Output the [x, y] coordinate of the center of the cell containing the given text.  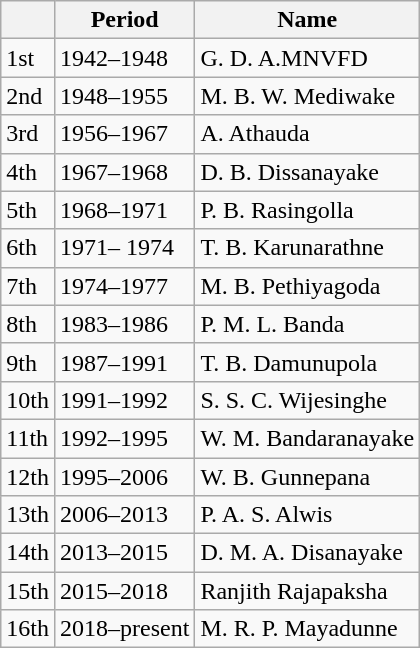
13th [28, 515]
W. B. Gunnepana [308, 477]
M. R. P. Mayadunne [308, 629]
A. Athauda [308, 134]
2015–2018 [124, 591]
1948–1955 [124, 96]
1974–1977 [124, 286]
1987–1991 [124, 362]
Period [124, 20]
2018–present [124, 629]
S. S. C. Wijesinghe [308, 400]
6th [28, 248]
G. D. A.MNVFD [308, 58]
1956–1967 [124, 134]
Name [308, 20]
1991–1992 [124, 400]
8th [28, 324]
1983–1986 [124, 324]
2006–2013 [124, 515]
Ranjith Rajapaksha [308, 591]
16th [28, 629]
4th [28, 172]
1967–1968 [124, 172]
7th [28, 286]
1968–1971 [124, 210]
2013–2015 [124, 553]
9th [28, 362]
5th [28, 210]
11th [28, 438]
2nd [28, 96]
D. B. Dissanayake [308, 172]
12th [28, 477]
10th [28, 400]
1942–1948 [124, 58]
3rd [28, 134]
15th [28, 591]
M. B. Pethiyagoda [308, 286]
P. B. Rasingolla [308, 210]
1995–2006 [124, 477]
P. A. S. Alwis [308, 515]
1971– 1974 [124, 248]
14th [28, 553]
T. B. Karunarathne [308, 248]
T. B. Damunupola [308, 362]
M. B. W. Mediwake [308, 96]
1st [28, 58]
1992–1995 [124, 438]
W. M. Bandaranayake [308, 438]
D. M. A. Disanayake [308, 553]
P. M. L. Banda [308, 324]
